Search for the cell housing the specified text and yield its [X, Y] center coordinate. 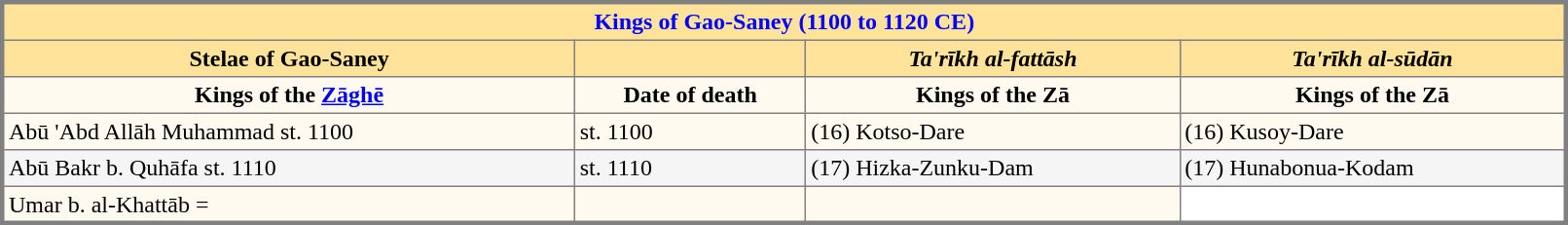
st. 1110 [689, 169]
(17) Hunabonua-Kodam [1372, 169]
Stelae of Gao-Saney [288, 58]
Abū 'Abd Allāh Muhammad st. 1100 [288, 131]
Abū Bakr b. Quhāfa st. 1110 [288, 169]
Date of death [689, 95]
Ta'rīkh al-sūdān [1372, 58]
(16) Kotso-Dare [993, 131]
st. 1100 [689, 131]
(17) Hizka-Zunku-Dam [993, 169]
Umar b. al-Khattāb = [288, 205]
Kings of the Zāghē [288, 95]
(16) Kusoy-Dare [1372, 131]
Kings of Gao-Saney (1100 to 1120 CE) [784, 21]
Ta'rīkh al-fattāsh [993, 58]
